Return the [x, y] coordinate for the center point of the cell that contains the specified text.  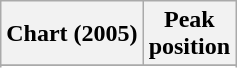
Peakposition [189, 34]
Chart (2005) [72, 34]
